Capture the cell that displays the provided text and extract its (x, y) central coordinate. 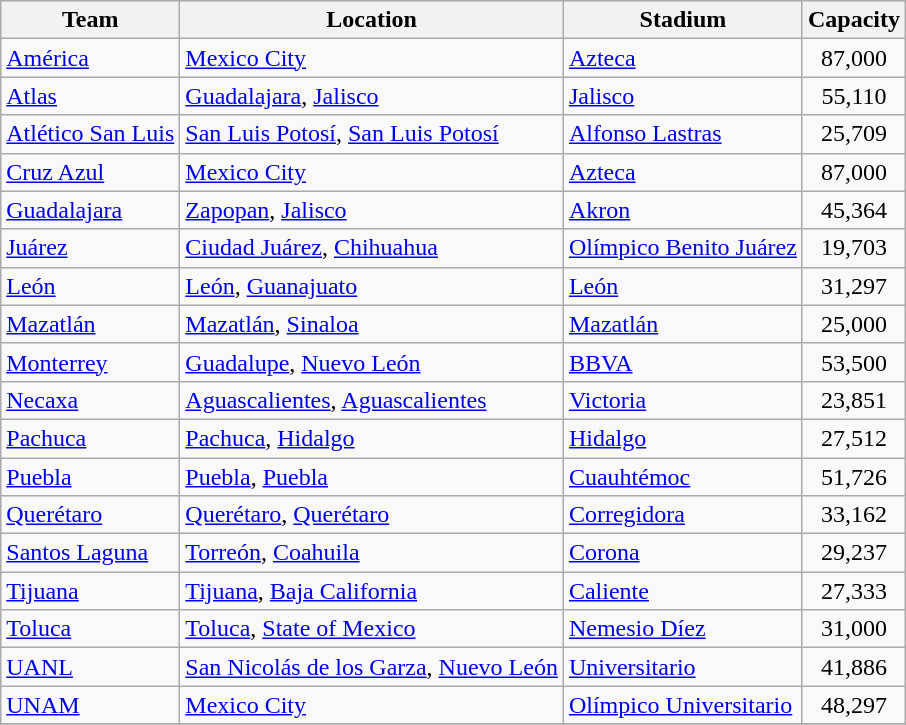
UANL (90, 667)
41,886 (854, 667)
Necaxa (90, 400)
Guadalupe, Nuevo León (372, 362)
55,110 (854, 96)
BBVA (682, 362)
Corregidora (682, 515)
Toluca (90, 629)
Victoria (682, 400)
Querétaro, Querétaro (372, 515)
Team (90, 20)
45,364 (854, 210)
23,851 (854, 400)
Pachuca, Hidalgo (372, 438)
Nemesio Díez (682, 629)
San Nicolás de los Garza, Nuevo León (372, 667)
27,512 (854, 438)
51,726 (854, 477)
Atlas (90, 96)
Capacity (854, 20)
25,000 (854, 324)
Puebla (90, 477)
Guadalajara, Jalisco (372, 96)
Olímpico Universitario (682, 705)
Santos Laguna (90, 553)
Torreón, Coahuila (372, 553)
América (90, 58)
Guadalajara (90, 210)
25,709 (854, 134)
Ciudad Juárez, Chihuahua (372, 248)
León, Guanajuato (372, 286)
33,162 (854, 515)
31,000 (854, 629)
53,500 (854, 362)
Corona (682, 553)
Alfonso Lastras (682, 134)
Caliente (682, 591)
Tijuana, Baja California (372, 591)
Atlético San Luis (90, 134)
Location (372, 20)
Aguascalientes, Aguascalientes (372, 400)
Hidalgo (682, 438)
Akron (682, 210)
Cuauhtémoc (682, 477)
Juárez (90, 248)
48,297 (854, 705)
31,297 (854, 286)
Jalisco (682, 96)
Olímpico Benito Juárez (682, 248)
19,703 (854, 248)
Stadium (682, 20)
Mazatlán, Sinaloa (372, 324)
San Luis Potosí, San Luis Potosí (372, 134)
Zapopan, Jalisco (372, 210)
29,237 (854, 553)
Monterrey (90, 362)
Cruz Azul (90, 172)
Pachuca (90, 438)
Universitario (682, 667)
Tijuana (90, 591)
Puebla, Puebla (372, 477)
27,333 (854, 591)
UNAM (90, 705)
Toluca, State of Mexico (372, 629)
Querétaro (90, 515)
